Output the [x, y] coordinate of the center of the cell containing the given text.  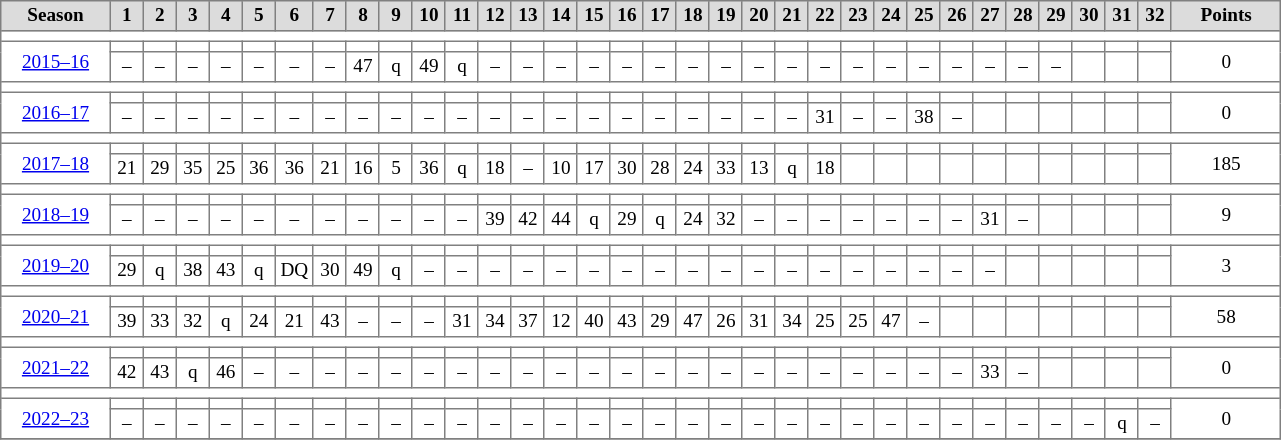
46 [226, 373]
7 [330, 16]
40 [594, 322]
185 [1226, 163]
1 [126, 16]
2020–21 [56, 316]
DQ [294, 271]
8 [362, 16]
2019–20 [56, 265]
35 [192, 169]
2015–16 [56, 61]
4 [226, 16]
2016–17 [56, 112]
11 [462, 16]
2021–22 [56, 367]
20 [758, 16]
6 [294, 16]
27 [990, 16]
14 [560, 16]
15 [594, 16]
19 [726, 16]
Points [1226, 16]
44 [560, 220]
2018–19 [56, 214]
Season [56, 16]
37 [528, 322]
23 [858, 16]
58 [1226, 316]
2017–18 [56, 163]
22 [824, 16]
2022–23 [56, 418]
2 [160, 16]
